Pinpoint the cell where the given text exists, returning its (X, Y) midpoint coordinate. 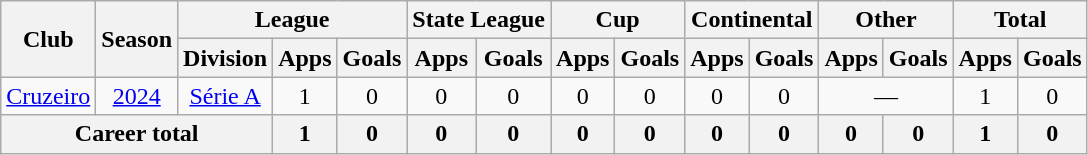
Division (226, 58)
Career total (137, 134)
Série A (226, 96)
2024 (137, 96)
Cup (618, 20)
Club (48, 39)
Season (137, 39)
Other (886, 20)
League (292, 20)
Continental (752, 20)
— (886, 96)
Total (1020, 20)
State League (479, 20)
Cruzeiro (48, 96)
